Identify which cell holds the provided text, then report its (X, Y) central coordinate. 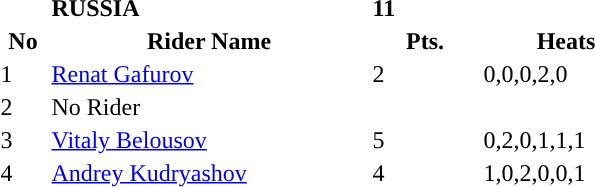
Vitaly Belousov (209, 140)
Renat Gafurov (209, 74)
Pts. (425, 41)
5 (425, 140)
Rider Name (209, 41)
2 (425, 74)
No Rider (209, 107)
